Scan for the cell matching the given text and deliver its (x, y) coordinate at center. 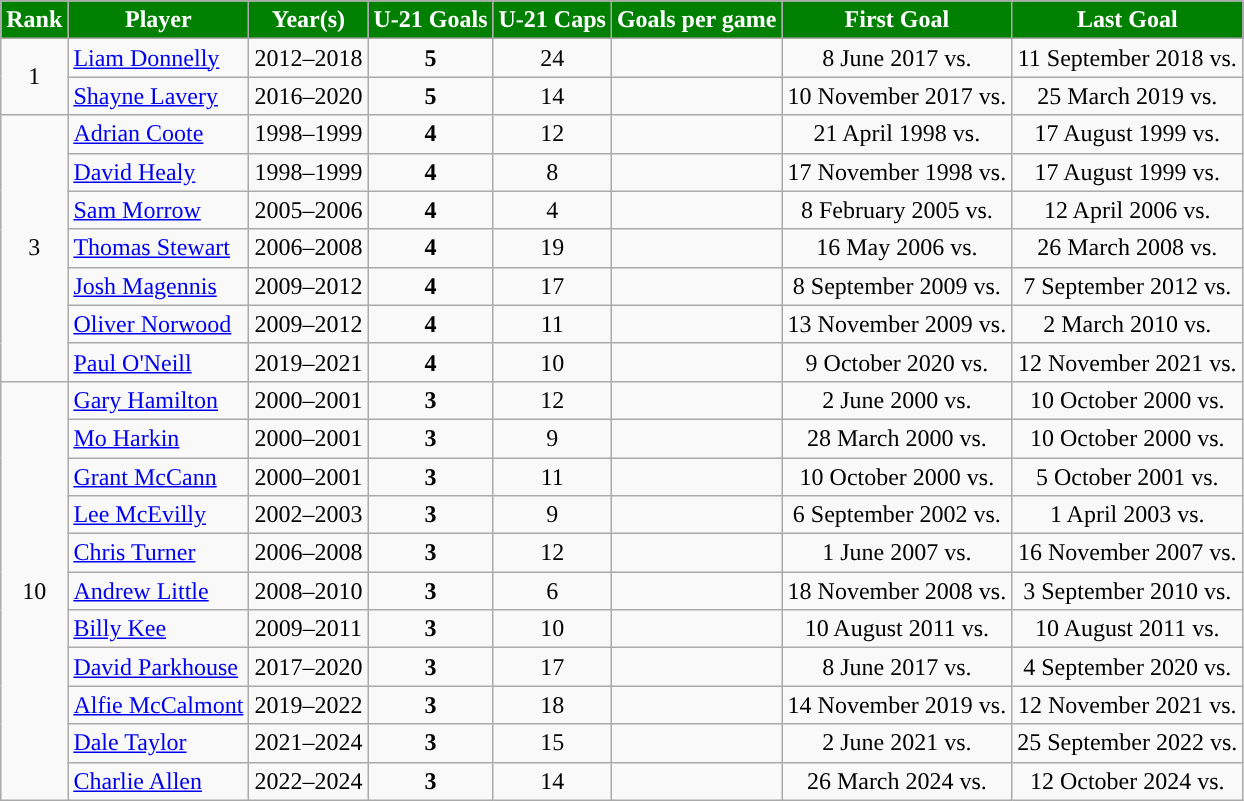
Last Goal (1128, 20)
David Healy (158, 172)
Shayne Lavery (158, 96)
17 November 1998 vs. (897, 172)
10 November 2017 vs. (897, 96)
Josh Magennis (158, 286)
28 March 2000 vs. (897, 438)
2022–2024 (308, 781)
9 October 2020 vs. (897, 362)
5 October 2001 vs. (1128, 477)
1 (34, 77)
2017–2020 (308, 667)
U-21 Goals (430, 20)
Adrian Coote (158, 134)
Chris Turner (158, 553)
8 (552, 172)
21 April 1998 vs. (897, 134)
2002–2003 (308, 515)
26 March 2024 vs. (897, 781)
Dale Taylor (158, 743)
Rank (34, 20)
Andrew Little (158, 591)
Charlie Allen (158, 781)
Lee McEvilly (158, 515)
7 September 2012 vs. (1128, 286)
Billy Kee (158, 629)
25 March 2019 vs. (1128, 96)
18 November 2008 vs. (897, 591)
1 April 2003 vs. (1128, 515)
Gary Hamilton (158, 400)
6 September 2002 vs. (897, 515)
U-21 Caps (552, 20)
Sam Morrow (158, 210)
14 November 2019 vs. (897, 705)
8 September 2009 vs. (897, 286)
24 (552, 58)
25 September 2022 vs. (1128, 743)
Grant McCann (158, 477)
19 (552, 248)
6 (552, 591)
2021–2024 (308, 743)
2008–2010 (308, 591)
12 October 2024 vs. (1128, 781)
Oliver Norwood (158, 324)
2009–2011 (308, 629)
2019–2021 (308, 362)
Mo Harkin (158, 438)
26 March 2008 vs. (1128, 248)
2005–2006 (308, 210)
16 November 2007 vs. (1128, 553)
11 September 2018 vs. (1128, 58)
Player (158, 20)
1 June 2007 vs. (897, 553)
Paul O'Neill (158, 362)
2019–2022 (308, 705)
David Parkhouse (158, 667)
2 June 2021 vs. (897, 743)
8 February 2005 vs. (897, 210)
2016–2020 (308, 96)
13 November 2009 vs. (897, 324)
16 May 2006 vs. (897, 248)
Year(s) (308, 20)
2 June 2000 vs. (897, 400)
4 September 2020 vs. (1128, 667)
Liam Donnelly (158, 58)
3 September 2010 vs. (1128, 591)
2012–2018 (308, 58)
Goals per game (696, 20)
15 (552, 743)
Thomas Stewart (158, 248)
18 (552, 705)
First Goal (897, 20)
12 April 2006 vs. (1128, 210)
Alfie McCalmont (158, 705)
2 March 2010 vs. (1128, 324)
